Pinpoint the cell where the given text exists, returning its (x, y) midpoint coordinate. 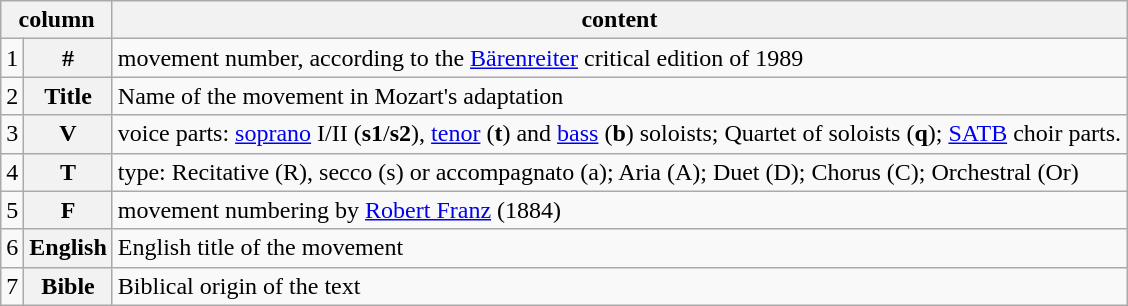
5 (12, 210)
movement numbering by Robert Franz (1884) (619, 210)
6 (12, 248)
type: Recitative (R), secco (s) or accompagnato (a); Aria (A); Duet (D); Chorus (C); Orchestral (Or) (619, 172)
Name of the movement in Mozart's adaptation (619, 96)
Bible (68, 286)
voice parts: soprano I/II (s1/s2), tenor (t) and bass (b) soloists; Quartet of soloists (q); SATB choir parts. (619, 134)
2 (12, 96)
V (68, 134)
English (68, 248)
Biblical origin of the text (619, 286)
3 (12, 134)
4 (12, 172)
7 (12, 286)
English title of the movement (619, 248)
# (68, 58)
content (619, 20)
column (57, 20)
Title (68, 96)
movement number, according to the Bärenreiter critical edition of 1989 (619, 58)
F (68, 210)
1 (12, 58)
T (68, 172)
